Detect which cell encompasses the target text, then output its [X, Y] center coordinate. 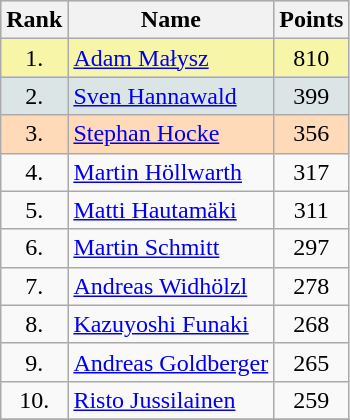
356 [312, 134]
Sven Hannawald [171, 96]
4. [34, 172]
399 [312, 96]
Andreas Goldberger [171, 362]
Stephan Hocke [171, 134]
Adam Małysz [171, 58]
259 [312, 400]
Risto Jussilainen [171, 400]
278 [312, 286]
265 [312, 362]
10. [34, 400]
5. [34, 210]
Martin Schmitt [171, 248]
2. [34, 96]
Martin Höllwarth [171, 172]
311 [312, 210]
Andreas Widhölzl [171, 286]
Matti Hautamäki [171, 210]
297 [312, 248]
317 [312, 172]
Name [171, 20]
Rank [34, 20]
Points [312, 20]
6. [34, 248]
Kazuyoshi Funaki [171, 324]
268 [312, 324]
9. [34, 362]
7. [34, 286]
3. [34, 134]
810 [312, 58]
8. [34, 324]
1. [34, 58]
